Capture the cell that displays the provided text and extract its [x, y] central coordinate. 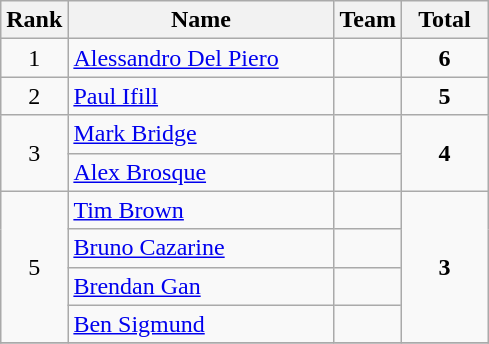
Paul Ifill [201, 96]
Alex Brosque [201, 172]
1 [34, 58]
2 [34, 96]
4 [444, 153]
Bruno Cazarine [201, 248]
Brendan Gan [201, 286]
Name [201, 20]
Ben Sigmund [201, 324]
Total [444, 20]
Tim Brown [201, 210]
6 [444, 58]
Rank [34, 20]
Mark Bridge [201, 134]
Alessandro Del Piero [201, 58]
Team [368, 20]
